Locate the cell with the specified text and output its (X, Y) center coordinate. 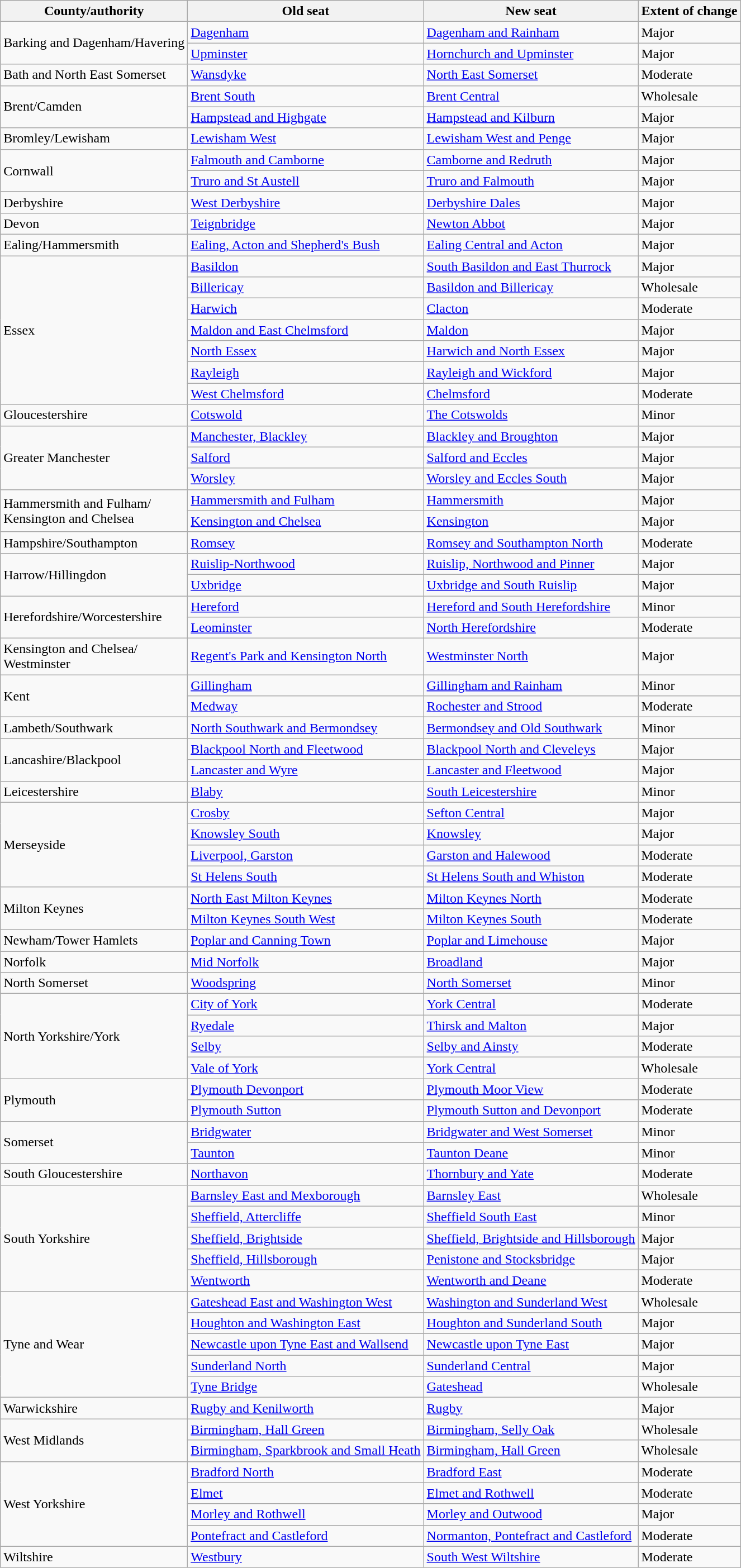
North Essex (306, 351)
Ealing/Hammersmith (94, 245)
Knowsley South (306, 834)
Harrow/Hillingdon (94, 574)
The Cotswolds (531, 415)
Tyne and Wear (94, 1345)
Birmingham, Selly Oak (531, 1429)
Crosby (306, 813)
Vale of York (306, 1068)
Plymouth (94, 1100)
Washington and Sunderland West (531, 1302)
Plymouth Sutton (306, 1111)
Upminster (306, 54)
Dagenham (306, 32)
North Herefordshire (531, 628)
South West Wiltshire (531, 1557)
North East Milton Keynes (306, 898)
Uxbridge (306, 585)
Houghton and Sunderland South (531, 1323)
Leicestershire (94, 792)
Salford (306, 457)
Rayleigh and Wickford (531, 373)
Bradford East (531, 1472)
West Yorkshire (94, 1504)
Dagenham and Rainham (531, 32)
Herefordshire/Worcestershire (94, 617)
Newcastle upon Tyne East (531, 1345)
Harwich (306, 309)
Warwickshire (94, 1408)
Rugby and Kenilworth (306, 1408)
Selby and Ainsty (531, 1047)
Blaby (306, 792)
Truro and Falmouth (531, 181)
Regent's Park and Kensington North (306, 657)
Salford and Eccles (531, 457)
Brent South (306, 96)
Mid Norfolk (306, 961)
Poplar and Canning Town (306, 940)
South Basildon and East Thurrock (531, 266)
North Southwark and Bermondsey (306, 728)
St Helens South and Whiston (531, 876)
Truro and St Austell (306, 181)
Northavon (306, 1174)
Rugby (531, 1408)
Wentworth and Deane (531, 1280)
South Yorkshire (94, 1238)
Leominster (306, 628)
Elmet and Rothwell (531, 1493)
Somerset (94, 1142)
Lancaster and Wyre (306, 770)
Kensington and Chelsea/Westminster (94, 657)
Lancaster and Fleetwood (531, 770)
Clacton (531, 309)
Brent Central (531, 96)
Romsey (306, 542)
Lewisham West and Penge (531, 139)
Milton Keynes South (531, 919)
Blackpool North and Fleetwood (306, 749)
Kensington and Chelsea (306, 521)
Milton Keynes South West (306, 919)
Harwich and North Essex (531, 351)
Teignbridge (306, 223)
Penistone and Stocksbridge (531, 1259)
North Yorkshire/York (94, 1036)
Basildon (306, 266)
Barnsley East and Mexborough (306, 1195)
Uxbridge and South Ruislip (531, 585)
Elmet (306, 1493)
West Midlands (94, 1440)
Pontefract and Castleford (306, 1536)
Barking and Dagenham/Havering (94, 43)
Westbury (306, 1557)
Woodspring (306, 983)
Tyne Bridge (306, 1387)
Manchester, Blackley (306, 436)
Sunderland North (306, 1366)
Camborne and Redruth (531, 160)
Broadland (531, 961)
Bromley/Lewisham (94, 139)
Ruislip, Northwood and Pinner (531, 564)
Ealing, Acton and Shepherd's Bush (306, 245)
Bridgwater and West Somerset (531, 1132)
Chelmsford (531, 394)
Taunton Deane (531, 1153)
Lewisham West (306, 139)
Cotswold (306, 415)
West Chelmsford (306, 394)
Barnsley East (531, 1195)
Thornbury and Yate (531, 1174)
Kensington (531, 521)
Morley and Rothwell (306, 1514)
Normanton, Pontefract and Castleford (531, 1536)
Rayleigh (306, 373)
City of York (306, 1004)
Hereford (306, 606)
Devon (94, 223)
Ealing Central and Acton (531, 245)
Hammersmith and Fulham/Kensington and Chelsea (94, 511)
Sheffield, Attercliffe (306, 1217)
Derbyshire Dales (531, 202)
Extent of change (690, 11)
West Derbyshire (306, 202)
Westminster North (531, 657)
Newham/Tower Hamlets (94, 940)
Sheffield, Brightside (306, 1238)
Sheffield South East (531, 1217)
Maldon and East Chelmsford (306, 330)
South Leicestershire (531, 792)
Milton Keynes (94, 908)
Lambeth/Southwark (94, 728)
Gillingham and Rainham (531, 685)
Plymouth Devonport (306, 1089)
Blackpool North and Cleveleys (531, 749)
Knowsley (531, 834)
Bermondsey and Old Southwark (531, 728)
Derbyshire (94, 202)
Plymouth Sutton and Devonport (531, 1111)
Houghton and Washington East (306, 1323)
Hampstead and Highgate (306, 117)
Medway (306, 707)
Ruislip-Northwood (306, 564)
Morley and Outwood (531, 1514)
Ryedale (306, 1026)
Basildon and Billericay (531, 288)
Sheffield, Hillsborough (306, 1259)
Brent/Camden (94, 107)
Gateshead East and Washington West (306, 1302)
New seat (531, 11)
Milton Keynes North (531, 898)
Gloucestershire (94, 415)
Taunton (306, 1153)
Hornchurch and Upminster (531, 54)
Newton Abbot (531, 223)
Kent (94, 696)
Maldon (531, 330)
Merseyside (94, 845)
Lancashire/Blackpool (94, 760)
Sefton Central (531, 813)
Gateshead (531, 1387)
Cornwall (94, 170)
Bath and North East Somerset (94, 75)
Wiltshire (94, 1557)
Newcastle upon Tyne East and Wallsend (306, 1345)
Plymouth Moor View (531, 1089)
Birmingham, Sparkbrook and Small Heath (306, 1451)
Hampstead and Kilburn (531, 117)
Hammersmith and Fulham (306, 500)
Hereford and South Herefordshire (531, 606)
Rochester and Strood (531, 707)
Blackley and Broughton (531, 436)
Sheffield, Brightside and Hillsborough (531, 1238)
Essex (94, 330)
South Gloucestershire (94, 1174)
Wansdyke (306, 75)
St Helens South (306, 876)
Hammersmith (531, 500)
Romsey and Southampton North (531, 542)
Selby (306, 1047)
Falmouth and Camborne (306, 160)
Wentworth (306, 1280)
Norfolk (94, 961)
Garston and Halewood (531, 855)
North East Somerset (531, 75)
Gillingham (306, 685)
Old seat (306, 11)
County/authority (94, 11)
Liverpool, Garston (306, 855)
Worsley (306, 479)
Bradford North (306, 1472)
Greater Manchester (94, 457)
Worsley and Eccles South (531, 479)
Billericay (306, 288)
Hampshire/Southampton (94, 542)
Bridgwater (306, 1132)
Thirsk and Malton (531, 1026)
Poplar and Limehouse (531, 940)
Sunderland Central (531, 1366)
